Find where the given text appears and provide that cell's center as (X, Y) coordinate. 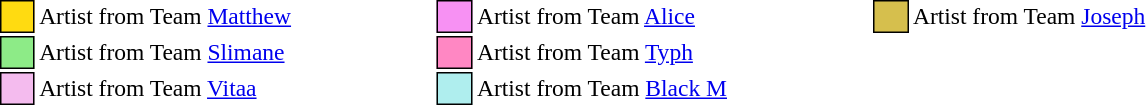
Artist from Team Matthew (166, 16)
Artist from Team Typh (602, 52)
Artist from Team Black M (602, 88)
Artist from Team Joseph (1028, 16)
Artist from Team Slimane (166, 52)
Artist from Team Vitaa (166, 88)
Artist from Team Alice (602, 16)
